Scan for the cell matching the given text and deliver its [x, y] coordinate at center. 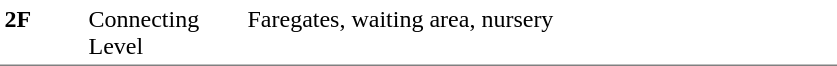
2F [42, 33]
Connecting Level [164, 33]
Faregates, waiting area, nursery [540, 33]
